Search for the cell housing the specified text and yield its (x, y) center coordinate. 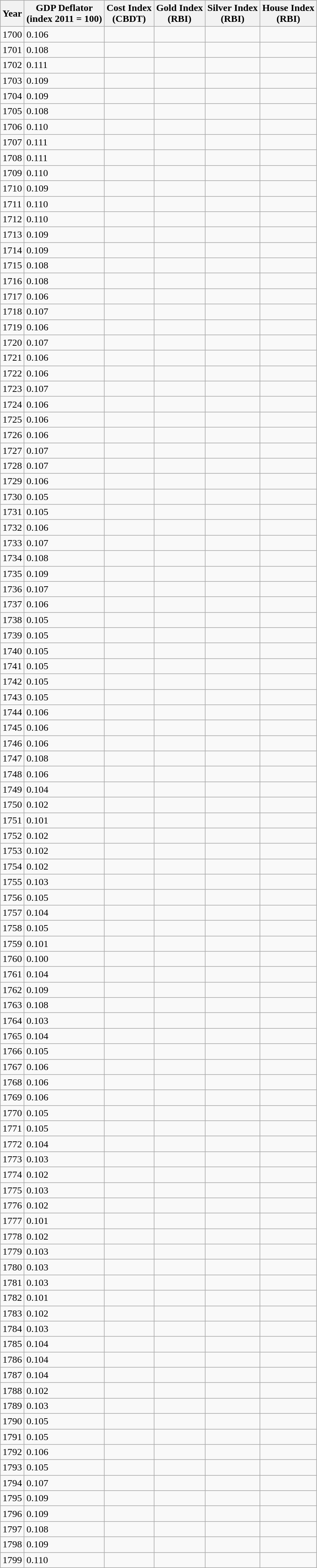
1738 (12, 620)
1756 (12, 897)
1781 (12, 1283)
1793 (12, 1468)
1744 (12, 713)
1715 (12, 266)
1765 (12, 1036)
1755 (12, 882)
1760 (12, 959)
1736 (12, 589)
1775 (12, 1190)
1737 (12, 604)
1759 (12, 944)
1716 (12, 281)
1717 (12, 296)
1750 (12, 805)
1778 (12, 1236)
1776 (12, 1206)
1796 (12, 1514)
1704 (12, 96)
1708 (12, 157)
GDP Deflator(index 2011 = 100) (64, 14)
1770 (12, 1113)
1787 (12, 1375)
1751 (12, 820)
1719 (12, 327)
1794 (12, 1483)
1786 (12, 1360)
1700 (12, 34)
1784 (12, 1329)
Silver Index (RBI) (233, 14)
1769 (12, 1098)
1741 (12, 666)
1702 (12, 65)
1707 (12, 142)
1767 (12, 1067)
0.100 (64, 959)
1734 (12, 558)
1714 (12, 250)
1718 (12, 312)
1761 (12, 974)
1740 (12, 651)
1720 (12, 343)
1780 (12, 1267)
1795 (12, 1498)
1705 (12, 111)
1743 (12, 697)
1782 (12, 1298)
1773 (12, 1159)
1703 (12, 81)
1772 (12, 1144)
1757 (12, 913)
1753 (12, 851)
1701 (12, 50)
1728 (12, 466)
1711 (12, 204)
1749 (12, 789)
Gold Index (RBI) (180, 14)
1746 (12, 743)
1777 (12, 1221)
1713 (12, 235)
1730 (12, 497)
1799 (12, 1560)
1726 (12, 435)
1723 (12, 389)
1745 (12, 728)
1752 (12, 836)
1789 (12, 1406)
1788 (12, 1390)
Cost Index (CBDT) (129, 14)
1725 (12, 419)
1735 (12, 574)
1764 (12, 1021)
1727 (12, 451)
1758 (12, 928)
1739 (12, 635)
1722 (12, 373)
1763 (12, 1005)
1731 (12, 512)
1766 (12, 1051)
1706 (12, 127)
1748 (12, 774)
1797 (12, 1529)
1732 (12, 528)
1724 (12, 404)
1785 (12, 1344)
1747 (12, 759)
1762 (12, 990)
1771 (12, 1128)
1729 (12, 481)
1790 (12, 1421)
1712 (12, 219)
1774 (12, 1174)
1709 (12, 173)
1733 (12, 543)
House Index (RBI) (288, 14)
1792 (12, 1452)
1791 (12, 1437)
Year (12, 14)
1710 (12, 188)
1783 (12, 1313)
1779 (12, 1252)
1798 (12, 1545)
1754 (12, 866)
1768 (12, 1082)
1742 (12, 681)
1721 (12, 358)
